Return the [x, y] coordinate for the center point of the cell that contains the specified text.  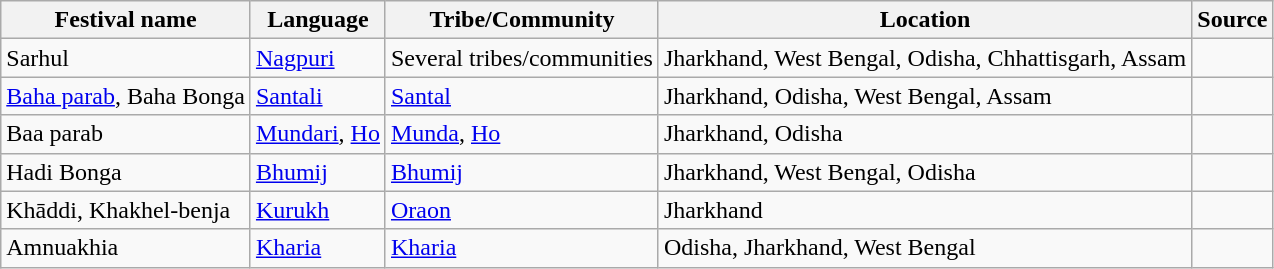
Jharkhand, Odisha, West Bengal, Assam [924, 96]
Baa parab [126, 134]
Tribe/Community [522, 20]
Kurukh [318, 210]
Sarhul [126, 58]
Jharkhand [924, 210]
Jharkhand, West Bengal, Odisha, Chhattisgarh, Assam [924, 58]
Hadi Bonga [126, 172]
Santali [318, 96]
Location [924, 20]
Source [1232, 20]
Nagpuri [318, 58]
Jharkhand, West Bengal, Odisha [924, 172]
Baha parab, Baha Bonga [126, 96]
Amnuakhia [126, 248]
Festival name [126, 20]
Munda, Ho [522, 134]
Odisha, Jharkhand, West Bengal [924, 248]
Santal [522, 96]
Several tribes/communities [522, 58]
Jharkhand, Odisha [924, 134]
Mundari, Ho [318, 134]
Khāddi, Khakhel-benja [126, 210]
Oraon [522, 210]
Language [318, 20]
